Return the [x, y] coordinate for the center point of the cell that contains the specified text.  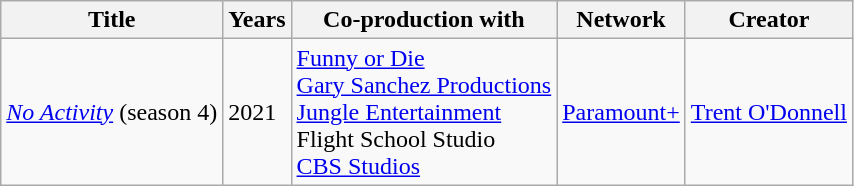
2021 [257, 112]
Title [112, 20]
Co-production with [424, 20]
Funny or DieGary Sanchez ProductionsJungle EntertainmentFlight School StudioCBS Studios [424, 112]
Trent O'Donnell [768, 112]
Years [257, 20]
No Activity (season 4) [112, 112]
Paramount+ [622, 112]
Creator [768, 20]
Network [622, 20]
